Scan for the cell matching the given text and deliver its [X, Y] coordinate at center. 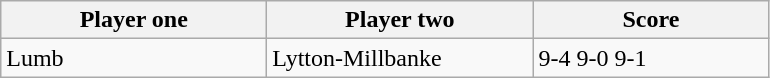
Lumb [134, 58]
Lytton-Millbanke [400, 58]
Player two [400, 20]
Player one [134, 20]
Score [651, 20]
9-4 9-0 9-1 [651, 58]
